Search for the cell housing the specified text and yield its [x, y] center coordinate. 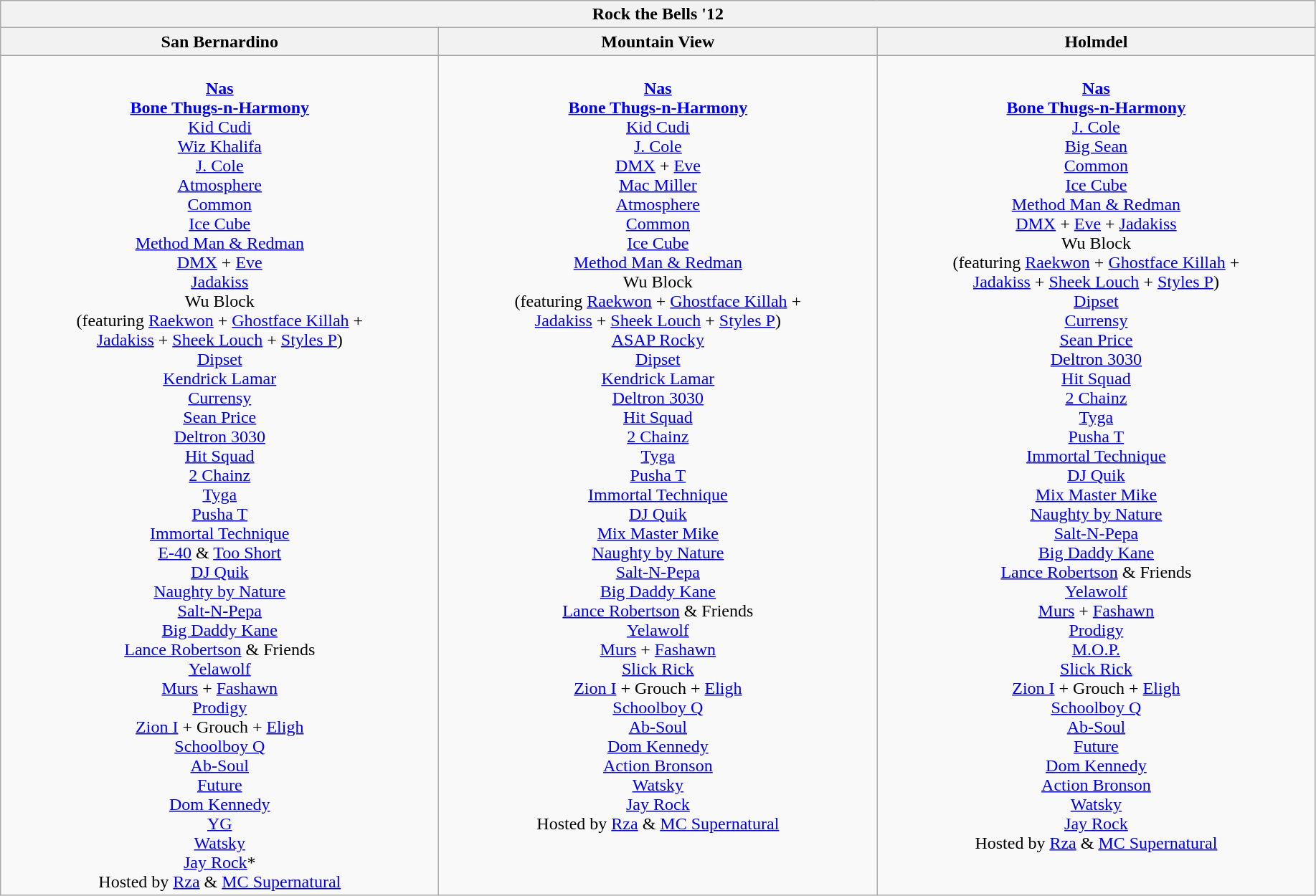
San Bernardino [219, 42]
Mountain View [658, 42]
Rock the Bells '12 [658, 14]
Holmdel [1096, 42]
